Output the [x, y] coordinate of the center of the cell containing the given text.  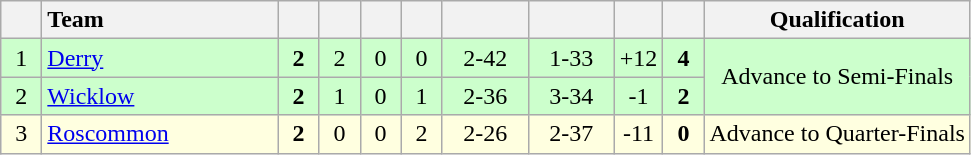
2-36 [485, 96]
3 [22, 134]
Team [160, 20]
-11 [638, 134]
2-37 [571, 134]
Derry [160, 58]
4 [684, 58]
+12 [638, 58]
3-34 [571, 96]
Roscommon [160, 134]
1-33 [571, 58]
Wicklow [160, 96]
2-42 [485, 58]
Advance to Quarter-Finals [838, 134]
2-26 [485, 134]
-1 [638, 96]
Advance to Semi-Finals [838, 77]
Qualification [838, 20]
